From the cell containing the given text, extract its center point as (X, Y) coordinate. 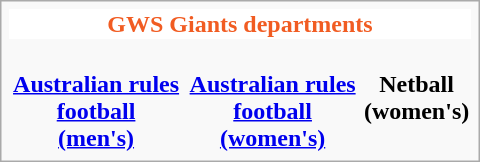
Netball(women's) (416, 98)
Australian rules football(men's) (96, 98)
GWS Giants departments (240, 24)
Australian rules football(women's) (273, 98)
